Extract the (x, y) coordinate from the center of the cell holding the provided text.  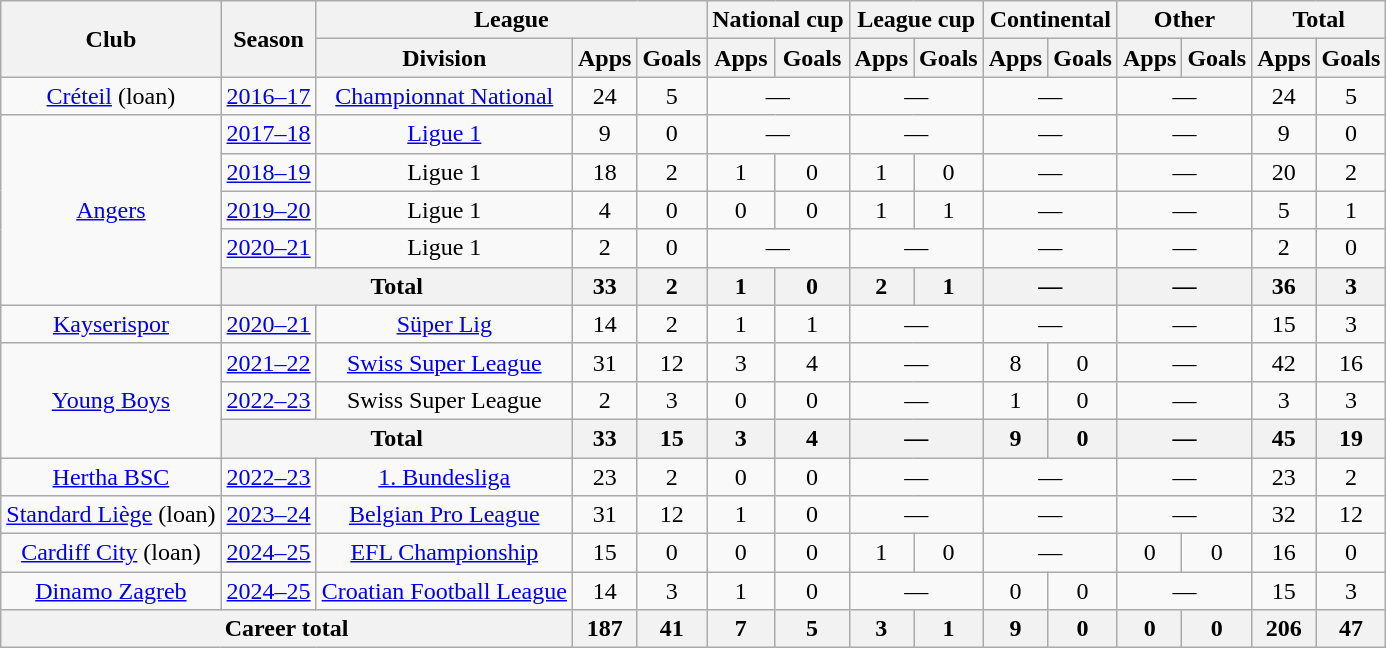
2018–19 (268, 172)
Championnat National (444, 96)
2016–17 (268, 96)
20 (1284, 172)
36 (1284, 286)
Hertha BSC (111, 477)
Cardiff City (loan) (111, 553)
Career total (287, 629)
Division (444, 58)
Club (111, 39)
41 (672, 629)
Season (268, 39)
Angers (111, 210)
Belgian Pro League (444, 515)
1. Bundesliga (444, 477)
18 (604, 172)
Other (1184, 20)
7 (741, 629)
Süper Lig (444, 324)
45 (1284, 438)
Continental (1050, 20)
2023–24 (268, 515)
2019–20 (268, 210)
8 (1015, 362)
EFL Championship (444, 553)
42 (1284, 362)
Croatian Football League (444, 591)
Créteil (loan) (111, 96)
National cup (778, 20)
19 (1351, 438)
206 (1284, 629)
Young Boys (111, 400)
47 (1351, 629)
32 (1284, 515)
2017–18 (268, 134)
League cup (916, 20)
League (512, 20)
Dinamo Zagreb (111, 591)
2021–22 (268, 362)
187 (604, 629)
Kayserispor (111, 324)
Standard Liège (loan) (111, 515)
